Search for the cell housing the specified text and yield its [X, Y] center coordinate. 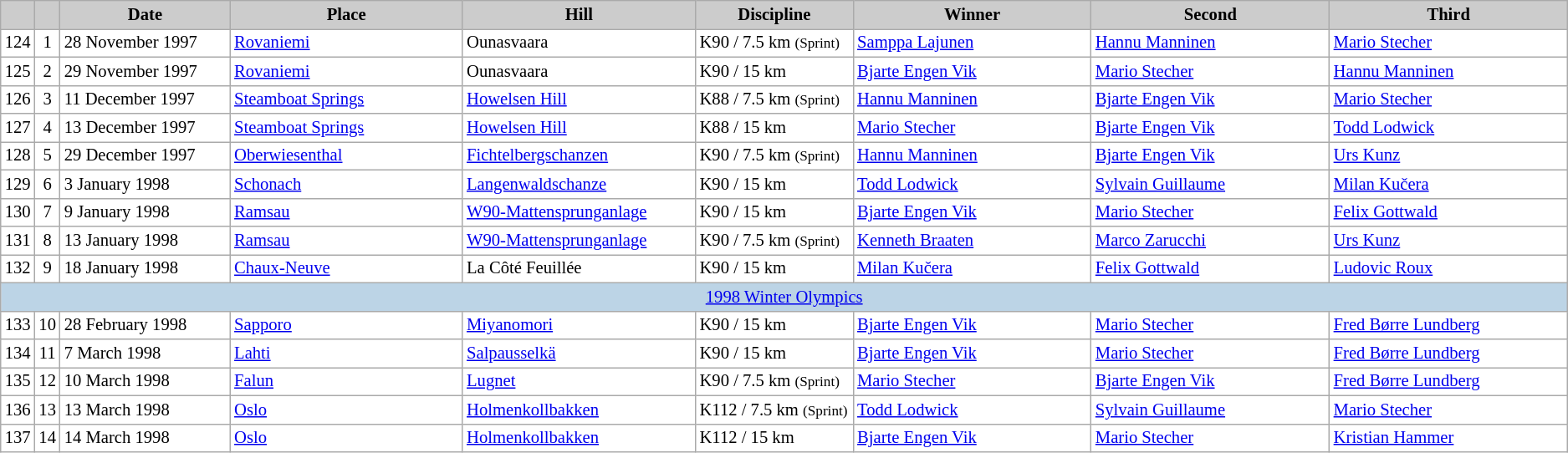
Place [346, 14]
13 March 1998 [146, 410]
Sapporo [346, 325]
13 December 1997 [146, 128]
K88 / 15 km [774, 128]
127 [18, 128]
132 [18, 268]
18 January 1998 [146, 268]
28 February 1998 [146, 325]
Langenwaldschanze [579, 184]
124 [18, 43]
134 [18, 354]
9 [47, 268]
10 March 1998 [146, 381]
Third [1448, 14]
K112 / 15 km [774, 438]
29 November 1997 [146, 71]
13 January 1998 [146, 240]
14 March 1998 [146, 438]
10 [47, 325]
Miyanomori [579, 325]
Chaux-Neuve [346, 268]
129 [18, 184]
Kenneth Braaten [972, 240]
135 [18, 381]
9 January 1998 [146, 212]
133 [18, 325]
2 [47, 71]
La Côté Feuillée [579, 268]
6 [47, 184]
K112 / 7.5 km (Sprint) [774, 410]
14 [47, 438]
Winner [972, 14]
Oberwiesenthal [346, 155]
Hill [579, 14]
128 [18, 155]
13 [47, 410]
Salpausselkä [579, 354]
137 [18, 438]
Lugnet [579, 381]
5 [47, 155]
11 December 1997 [146, 99]
136 [18, 410]
4 [47, 128]
29 December 1997 [146, 155]
Date [146, 14]
8 [47, 240]
Discipline [774, 14]
12 [47, 381]
7 March 1998 [146, 354]
1998 Winter Olympics [784, 297]
K88 / 7.5 km (Sprint) [774, 99]
1 [47, 43]
3 [47, 99]
Marco Zarucchi [1211, 240]
Ludovic Roux [1448, 268]
131 [18, 240]
Samppa Lajunen [972, 43]
Lahti [346, 354]
7 [47, 212]
126 [18, 99]
28 November 1997 [146, 43]
130 [18, 212]
Schonach [346, 184]
Second [1211, 14]
125 [18, 71]
Falun [346, 381]
3 January 1998 [146, 184]
Fichtelbergschanzen [579, 155]
Kristian Hammer [1448, 438]
11 [47, 354]
